Scan for the cell matching the given text and deliver its [X, Y] coordinate at center. 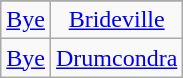
Drumcondra [116, 58]
Brideville [116, 20]
